Return the [X, Y] coordinate for the center point of the cell that contains the specified text.  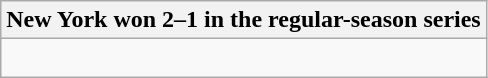
New York won 2–1 in the regular-season series [244, 20]
